Capture the cell that displays the provided text and extract its [x, y] central coordinate. 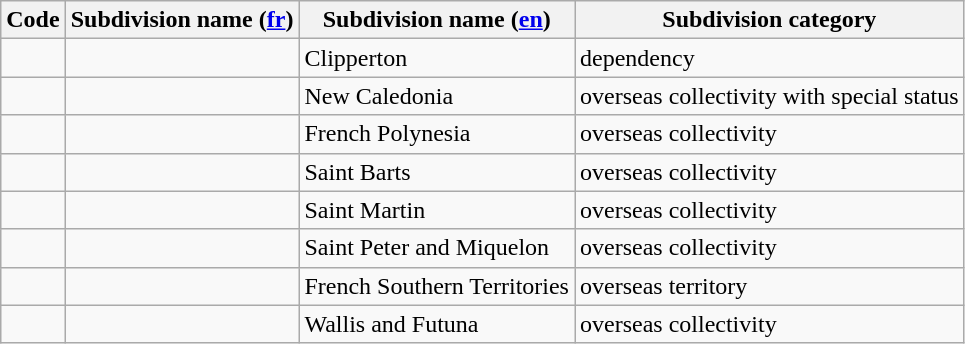
New Caledonia [437, 96]
Saint Martin [437, 210]
Clipperton [437, 58]
dependency [769, 58]
Saint Barts [437, 172]
Code [33, 20]
Saint Peter and Miquelon [437, 248]
overseas collectivity with special status [769, 96]
Subdivision category [769, 20]
Wallis and Futuna [437, 324]
French Southern Territories [437, 286]
French Polynesia [437, 134]
Subdivision name (en) [437, 20]
Subdivision name (fr) [182, 20]
overseas territory [769, 286]
